From the cell containing the given text, extract its center point as [x, y] coordinate. 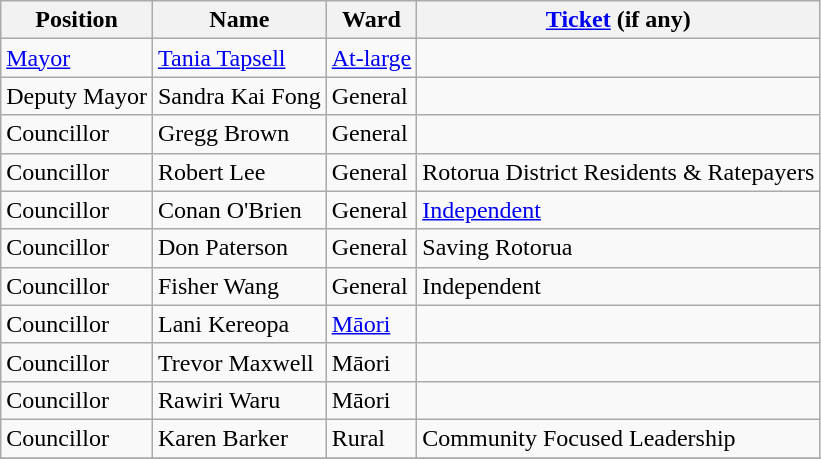
Karen Barker [239, 438]
Ward [372, 20]
Robert Lee [239, 172]
Rawiri Waru [239, 400]
Tania Tapsell [239, 58]
At-large [372, 58]
Rural [372, 438]
Deputy Mayor [77, 96]
Gregg Brown [239, 134]
Conan O'Brien [239, 210]
Ticket (if any) [618, 20]
Don Paterson [239, 248]
Saving Rotorua [618, 248]
Trevor Maxwell [239, 362]
Position [77, 20]
Community Focused Leadership [618, 438]
Mayor [77, 58]
Fisher Wang [239, 286]
Name [239, 20]
Rotorua District Residents & Ratepayers [618, 172]
Sandra Kai Fong [239, 96]
Lani Kereopa [239, 324]
